Return [X, Y] of the center of cell containing provided text 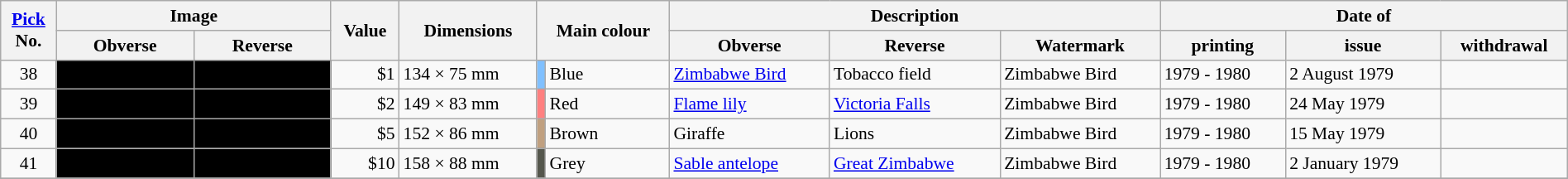
152 × 86 mm [468, 134]
40 [28, 134]
134 × 75 mm [468, 75]
Lions [915, 134]
Main colour [603, 30]
158 × 88 mm [468, 163]
15 May 1979 [1363, 134]
Image [194, 16]
2 January 1979 [1363, 163]
Tobacco field [915, 75]
2 August 1979 [1363, 75]
PickNo. [28, 30]
Dimensions [468, 30]
Description [915, 16]
issue [1363, 46]
Date of [1365, 16]
24 May 1979 [1363, 104]
$2 [365, 104]
Value [365, 30]
$10 [365, 163]
Watermark [1080, 46]
41 [28, 163]
Red [607, 104]
printing [1222, 46]
Blue [607, 75]
Brown [607, 134]
$1 [365, 75]
149 × 83 mm [468, 104]
Great Zimbabwe [915, 163]
Victoria Falls [915, 104]
38 [28, 75]
withdrawal [1503, 46]
Grey [607, 163]
Giraffe [749, 134]
$5 [365, 134]
Flame lily [749, 104]
Sable antelope [749, 163]
39 [28, 104]
